Output the [x, y] coordinate of the center of the cell containing the given text.  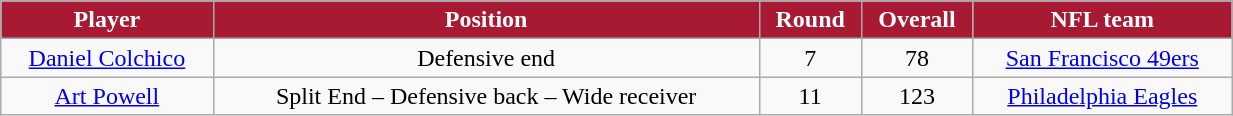
Player [107, 20]
NFL team [1102, 20]
11 [810, 96]
Philadelphia Eagles [1102, 96]
Defensive end [486, 58]
Overall [917, 20]
123 [917, 96]
Art Powell [107, 96]
San Francisco 49ers [1102, 58]
7 [810, 58]
Split End – Defensive back – Wide receiver [486, 96]
Round [810, 20]
Daniel Colchico [107, 58]
78 [917, 58]
Position [486, 20]
